Scan for the cell matching the given text and deliver its [X, Y] coordinate at center. 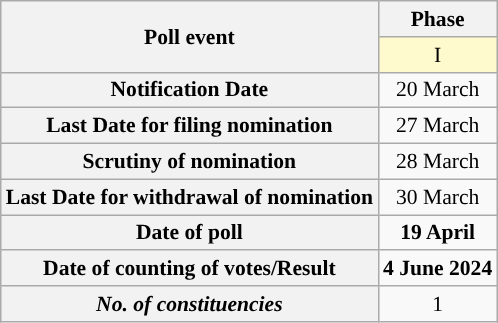
4 June 2024 [438, 268]
Phase [438, 19]
Date of counting of votes/Result [190, 268]
1 [438, 304]
27 March [438, 126]
Scrutiny of nomination [190, 161]
Last Date for filing nomination [190, 126]
30 March [438, 197]
I [438, 54]
No. of constituencies [190, 304]
19 April [438, 232]
Notification Date [190, 90]
20 March [438, 90]
Poll event [190, 36]
Last Date for withdrawal of nomination [190, 197]
28 March [438, 161]
Date of poll [190, 232]
